Locate the cell with the specified text and output its [x, y] center coordinate. 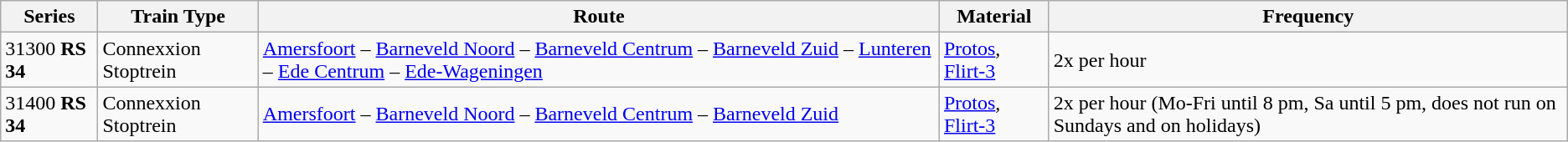
31300 RS 34 [49, 60]
Route [598, 17]
2x per hour (Mo-Fri until 8 pm, Sa until 5 pm, does not run on Sundays and on holidays) [1308, 114]
Amersfoort – Barneveld Noord – Barneveld Centrum – Barneveld Zuid – Lunteren – Ede Centrum – Ede-Wageningen [598, 60]
Frequency [1308, 17]
31400 RS 34 [49, 114]
Train Type [178, 17]
2x per hour [1308, 60]
Series [49, 17]
Amersfoort – Barneveld Noord – Barneveld Centrum – Barneveld Zuid [598, 114]
Material [993, 17]
